Identify which cell holds the provided text, then report its (x, y) central coordinate. 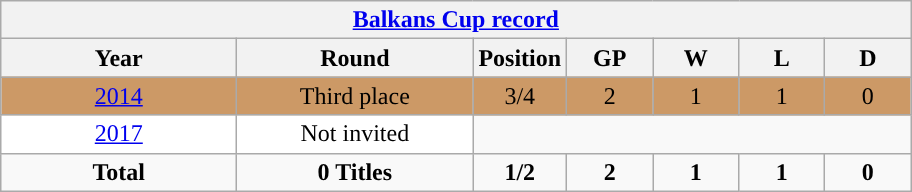
L (782, 58)
Year (119, 58)
Position (520, 58)
0 Titles (355, 172)
2014 (119, 96)
W (696, 58)
Not invited (355, 134)
3/4 (520, 96)
D (868, 58)
Third place (355, 96)
Balkans Cup record (456, 20)
1/2 (520, 172)
2017 (119, 134)
Round (355, 58)
Total (119, 172)
GP (610, 58)
